Locate the cell with the specified text and output its [X, Y] center coordinate. 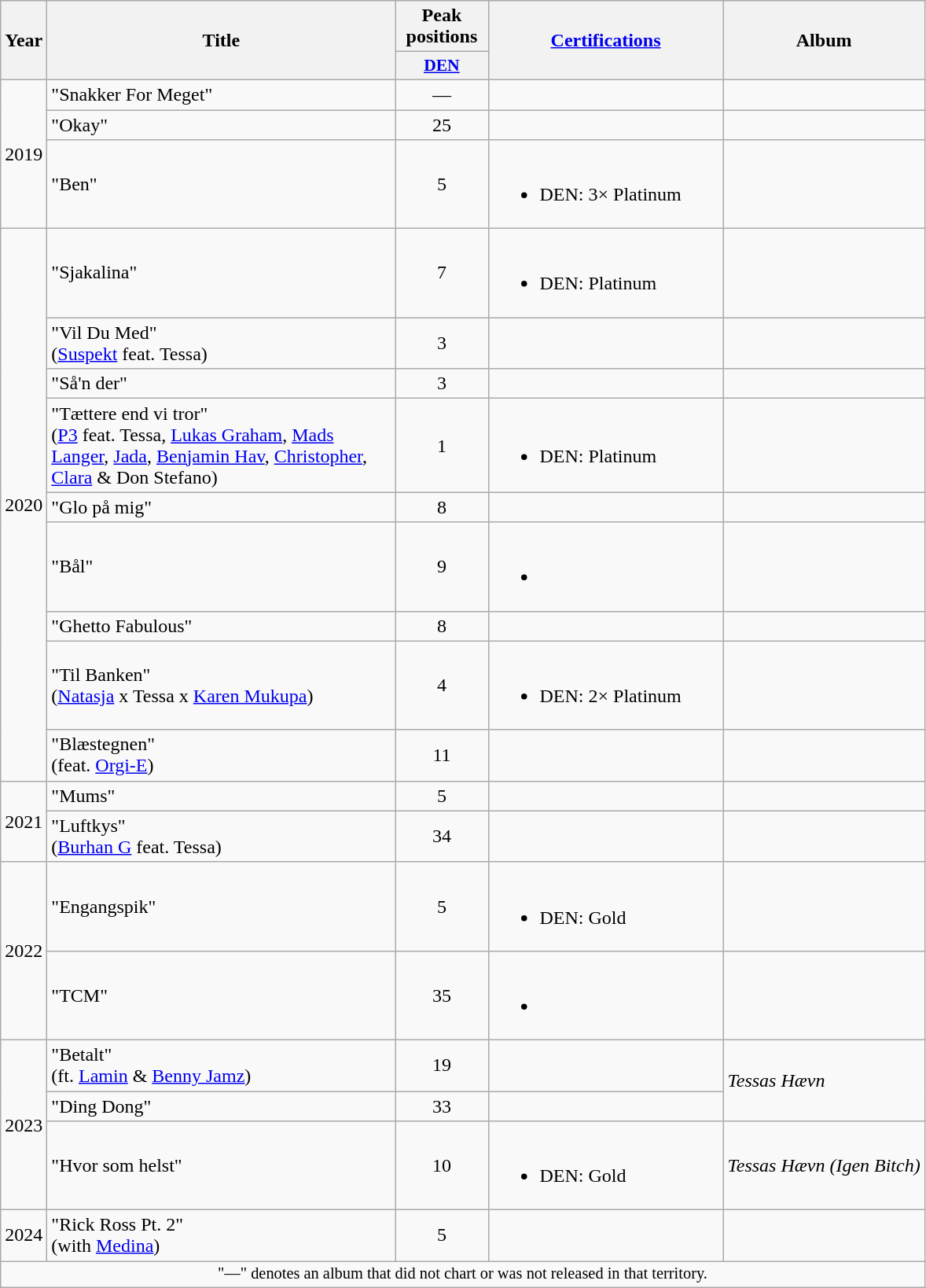
"—" denotes an album that did not chart or was not released in that territory. [462, 1275]
"Mums" [222, 796]
"Til Banken"(Natasja x Tessa x Karen Mukupa) [222, 686]
"TCM" [222, 995]
10 [442, 1165]
2019 [24, 154]
"Okay" [222, 125]
"Vil Du Med"(Suspekt feat. Tessa) [222, 343]
Tessas Hævn [824, 1080]
"Sjakalina" [222, 274]
4 [442, 686]
Year [24, 41]
2020 [24, 505]
"Blæstegnen"(feat. Orgi-E) [222, 755]
"Rick Ross Pt. 2"(with Medina) [222, 1236]
19 [442, 1065]
DEN: 2× Platinum [605, 686]
"Luftkys" (Burhan G feat. Tessa) [222, 837]
Title [222, 41]
34 [442, 837]
"Hvor som helst" [222, 1165]
"Engangspik" [222, 906]
"Ghetto Fabulous" [222, 626]
9 [442, 566]
"Så'n der" [222, 384]
2021 [24, 821]
Tessas Hævn (Igen Bitch) [824, 1165]
"Bål" [222, 566]
Album [824, 41]
Peak positions [442, 27]
25 [442, 125]
"Ding Dong" [222, 1106]
"Ben" [222, 184]
"Tættere end vi tror" (P3 feat. Tessa, Lukas Graham, Mads Langer, Jada, Benjamin Hav, Christopher, Clara & Don Stefano) [222, 445]
DEN: 3× Platinum [605, 184]
"Glo på mig" [222, 507]
11 [442, 755]
"Snakker For Meget" [222, 94]
2023 [24, 1124]
33 [442, 1106]
"Betalt"(ft. Lamin & Benny Jamz) [222, 1065]
2024 [24, 1236]
2022 [24, 951]
7 [442, 274]
DEN [442, 66]
35 [442, 995]
— [442, 94]
Certifications [605, 41]
1 [442, 445]
